Identify which cell holds the provided text, then report its [x, y] central coordinate. 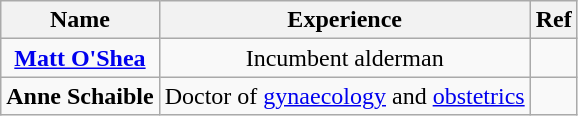
Name [80, 20]
Incumbent alderman [344, 58]
Doctor of gynaecology and obstetrics [344, 96]
Ref [554, 20]
Anne Schaible [80, 96]
Matt O'Shea [80, 58]
Experience [344, 20]
